Determine the (x, y) coordinate at the center of the cell enclosing the given text.  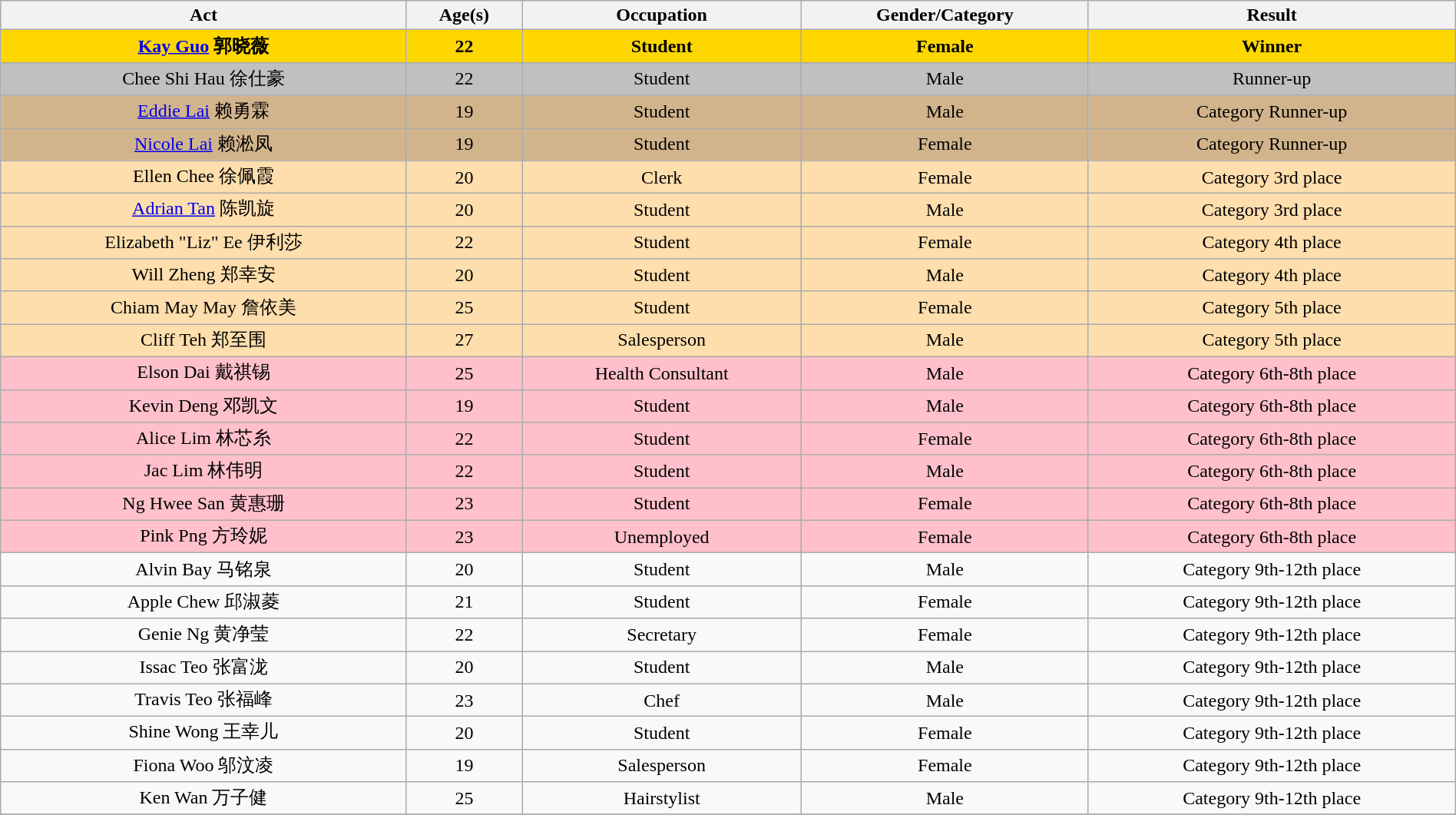
Alvin Bay 马铭泉 (204, 570)
Ng Hwee San 黄惠珊 (204, 504)
Will Zheng 郑幸安 (204, 275)
27 (464, 341)
Jac Lim 林伟明 (204, 472)
Adrian Tan 陈凯旋 (204, 210)
Result (1272, 15)
Genie Ng 黄净莹 (204, 634)
Alice Lim 林芯糸 (204, 439)
Secretary (662, 634)
Issac Teo 张富泷 (204, 668)
Ellen Chee 徐佩霞 (204, 177)
Nicole Lai 赖淞凤 (204, 144)
Health Consultant (662, 373)
Gender/Category (945, 15)
Winner (1272, 46)
Elizabeth "Liz" Ee 伊利莎 (204, 243)
Ken Wan 万子健 (204, 799)
Chef (662, 701)
Shine Wong 王幸儿 (204, 733)
Kevin Deng 邓凯文 (204, 406)
Pink Png 方玲妮 (204, 536)
Age(s) (464, 15)
Apple Chew 邱淑菱 (204, 602)
Unemployed (662, 536)
Occupation (662, 15)
Kay Guo 郭晓薇 (204, 46)
Chee Shi Hau 徐仕豪 (204, 78)
Hairstylist (662, 799)
Chiam May May 詹依美 (204, 307)
Travis Teo 张福峰 (204, 701)
Runner-up (1272, 78)
Act (204, 15)
Elson Dai 戴祺锡 (204, 373)
Cliff Teh 郑至围 (204, 341)
Eddie Lai 赖勇霖 (204, 112)
Clerk (662, 177)
21 (464, 602)
Fiona Woo 邬汶凌 (204, 765)
